Find where the given text appears and provide that cell's center as (x, y) coordinate. 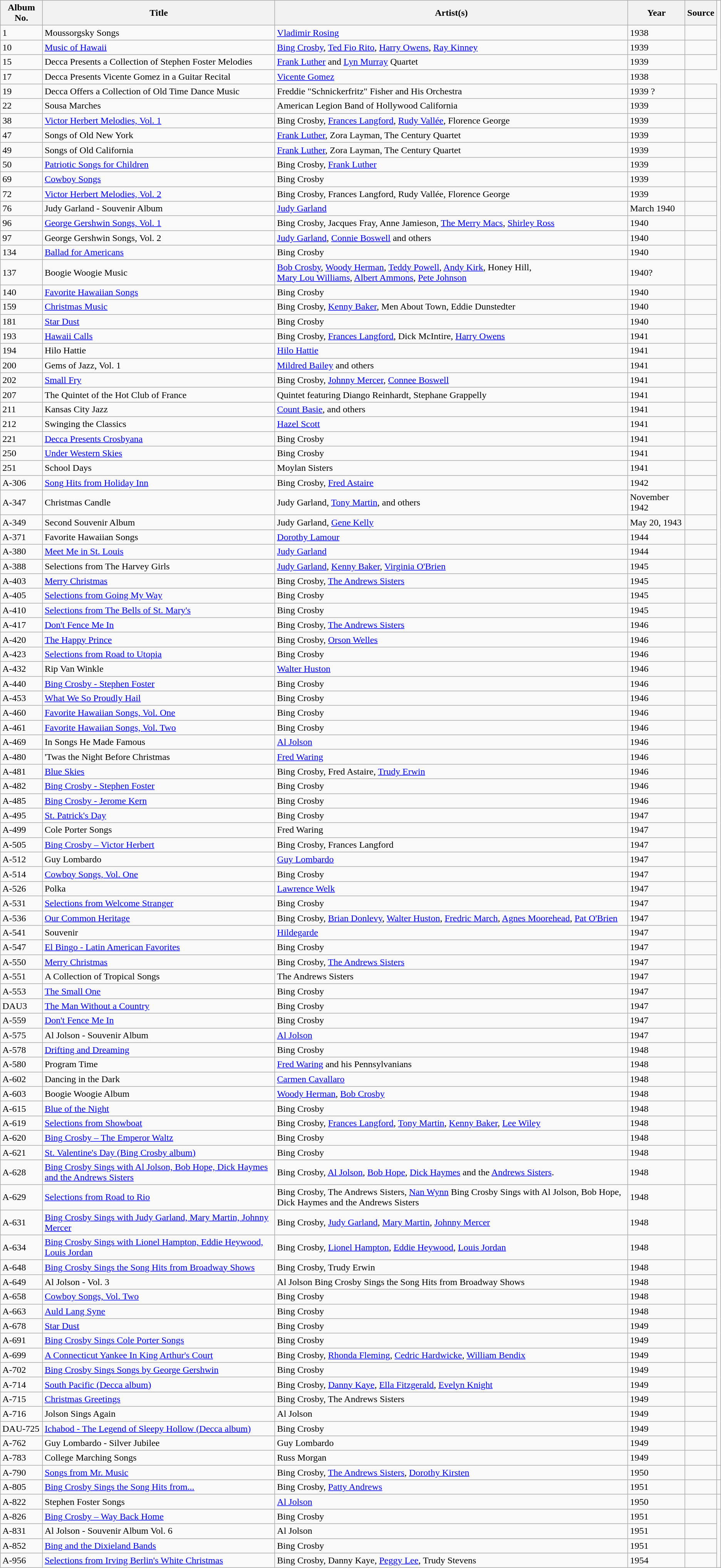
A-541 (22, 933)
Artist(s) (451, 13)
A-831 (22, 1531)
Judy Garland, Gene Kelly (451, 522)
A-619 (22, 1123)
A-649 (22, 1282)
A-559 (22, 1021)
Decca Offers a Collection of Old Time Dance Music (159, 91)
Guy Lombardo - Silver Jubilee (159, 1443)
Cowboy Songs, Vol. One (159, 874)
Bing Crosby, Fred Astaire, Trudy Erwin (451, 771)
Decca Presents Crosbyana (159, 438)
March 1940 (656, 209)
A-602 (22, 1079)
A-453 (22, 698)
Bing Crosby Sings the Song Hits from Broadway Shows (159, 1267)
A-790 (22, 1473)
Under Western Skies (159, 453)
Bing Crosby Sings with Judy Garland, Mary Martin, Johnny Mercer (159, 1223)
Bing and the Dixieland Bands (159, 1546)
Bing Crosby, Patty Andrews (451, 1487)
Songs of Old New York (159, 135)
South Pacific (Decca album) (159, 1384)
A-469 (22, 742)
Selections from Road to Utopia (159, 654)
The Andrews Sisters (451, 977)
Stephen Foster Songs (159, 1502)
Bing Crosby, Fred Astaire (451, 483)
Selections from The Bells of St. Mary's (159, 610)
Bing Crosby Sings Cole Porter Songs (159, 1340)
A-480 (22, 757)
A-699 (22, 1355)
50 (22, 164)
A-547 (22, 947)
194 (22, 351)
Victor Herbert Melodies, Vol. 2 (159, 194)
251 (22, 468)
Bing Crosby, Trudy Erwin (451, 1267)
A-417 (22, 625)
May 20, 1943 (656, 522)
Bing Crosby, Orson Welles (451, 639)
A-580 (22, 1064)
49 (22, 150)
69 (22, 179)
Favorite Hawaiian Songs, Vol. One (159, 713)
Moylan Sisters (451, 468)
Bing Crosby, Danny Kaye, Ella Fitzgerald, Evelyn Knight (451, 1384)
Boogie Woogie Album (159, 1094)
Cole Porter Songs (159, 830)
Judy Garland - Souvenir Album (159, 209)
Program Time (159, 1064)
Selections from Welcome Stranger (159, 903)
250 (22, 453)
A-499 (22, 830)
Sousa Marches (159, 106)
A-663 (22, 1311)
Album No. (22, 13)
Selections from Irving Berlin's White Christmas (159, 1560)
A-306 (22, 483)
A-629 (22, 1197)
El Bingo - Latin American Favorites (159, 947)
Bing Crosby, Judy Garland, Mary Martin, Johnny Mercer (451, 1223)
Our Common Heritage (159, 918)
A-550 (22, 962)
November 1942 (656, 503)
193 (22, 336)
A Collection of Tropical Songs (159, 977)
Patriotic Songs for Children (159, 164)
Selections from Going My Way (159, 596)
Swinging the Classics (159, 424)
212 (22, 424)
Decca Presents a Collection of Stephen Foster Melodies (159, 62)
Songs from Mr. Music (159, 1473)
Bing Crosby, The Andrews Sisters, Nan Wynn Bing Crosby Sings with Al Jolson, Bob Hope, Dick Haymes and the Andrews Sisters (451, 1197)
Hawaii Calls (159, 336)
Auld Lang Syne (159, 1311)
47 (22, 135)
George Gershwin Songs, Vol. 2 (159, 238)
Gems of Jazz, Vol. 1 (159, 365)
The Man Without a Country (159, 1006)
Rip Van Winkle (159, 669)
Jolson Sings Again (159, 1414)
A-388 (22, 566)
Woody Herman, Bob Crosby (451, 1094)
A-805 (22, 1487)
Frank Luther and Lyn Murray Quartet (451, 62)
Selections from Showboat (159, 1123)
A-514 (22, 874)
A-553 (22, 991)
Bing Crosby, Rhonda Fleming, Cedric Hardwicke, William Bendix (451, 1355)
Bing Crosby, Frances Langford, Tony Martin, Kenny Baker, Lee Wiley (451, 1123)
A-658 (22, 1297)
Judy Garland, Kenny Baker, Virginia O'Brien (451, 566)
1940? (656, 273)
In Songs He Made Famous (159, 742)
Vicente Gomez (451, 77)
The Happy Prince (159, 639)
Polka (159, 889)
A-631 (22, 1223)
School Days (159, 468)
A-531 (22, 903)
Bing Crosby Sings with Lionel Hampton, Eddie Heywood, Louis Jordan (159, 1247)
A-536 (22, 918)
A-822 (22, 1502)
Al Jolson Bing Crosby Sings the Song Hits from Broadway Shows (451, 1282)
A-420 (22, 639)
DAU3 (22, 1006)
72 (22, 194)
A-634 (22, 1247)
Count Basie, and others (451, 409)
Favorite Hawaiian Songs, Vol. Two (159, 728)
A-495 (22, 815)
George Gershwin Songs, Vol. 1 (159, 223)
181 (22, 321)
Small Fry (159, 380)
A-603 (22, 1094)
A-410 (22, 610)
Title (159, 13)
A-575 (22, 1035)
A-628 (22, 1173)
Bing Crosby Sings Songs by George Gershwin (159, 1370)
22 (22, 106)
A-481 (22, 771)
Drifting and Dreaming (159, 1050)
Dancing in the Dark (159, 1079)
38 (22, 120)
Freddie "Schnickerfritz" Fisher and His Orchestra (451, 91)
A-702 (22, 1370)
Kansas City Jazz (159, 409)
A Connecticut Yankee In King Arthur's Court (159, 1355)
Boogie Woogie Music (159, 273)
Bing Crosby, Danny Kaye, Peggy Lee, Trudy Stevens (451, 1560)
A-347 (22, 503)
A-615 (22, 1108)
A-505 (22, 845)
Lawrence Welk (451, 889)
A-371 (22, 537)
Quintet featuring Diango Reinhardt, Stephane Grappelly (451, 395)
A-620 (22, 1138)
Souvenir (159, 933)
Christmas Greetings (159, 1399)
Bing Crosby, Ted Fio Rito, Harry Owens, Ray Kinney (451, 47)
Source (701, 13)
76 (22, 209)
1942 (656, 483)
Vladimir Rosing (451, 33)
1954 (656, 1560)
A-432 (22, 669)
200 (22, 365)
Carmen Cavallaro (451, 1079)
134 (22, 253)
A-482 (22, 786)
A-485 (22, 801)
Judy Garland, Tony Martin, and others (451, 503)
A-826 (22, 1516)
Bing Crosby, Kenny Baker, Men About Town, Eddie Dunstedter (451, 307)
Victor Herbert Melodies, Vol. 1 (159, 120)
Ballad for Americans (159, 253)
Christmas Music (159, 307)
Selections from The Harvey Girls (159, 566)
Bing Crosby – The Emperor Waltz (159, 1138)
1939 ? (656, 91)
A-526 (22, 889)
A-691 (22, 1340)
Blue Skies (159, 771)
Cowboy Songs (159, 179)
The Quintet of the Hot Club of France (159, 395)
A-405 (22, 596)
A-423 (22, 654)
Bing Crosby, Jacques Fray, Anne Jamieson, The Merry Macs, Shirley Ross (451, 223)
Song Hits from Holiday Inn (159, 483)
Bing Crosby, Brian Donlevy, Walter Huston, Fredric March, Agnes Moorehead, Pat O'Brien (451, 918)
A-621 (22, 1152)
A-551 (22, 977)
A-349 (22, 522)
159 (22, 307)
19 (22, 91)
A-956 (22, 1560)
A-380 (22, 552)
A-852 (22, 1546)
Dorothy Lamour (451, 537)
211 (22, 409)
A-678 (22, 1326)
Songs of Old California (159, 150)
140 (22, 292)
97 (22, 238)
Moussorgsky Songs (159, 33)
Bing Crosby, Frances Langford, Dick McIntire, Harry Owens (451, 336)
Bing Crosby Sings the Song Hits from... (159, 1487)
Christmas Candle (159, 503)
Selections from Road to Rio (159, 1197)
A-783 (22, 1458)
A-648 (22, 1267)
Ichabod - The Legend of Sleepy Hollow (Decca album) (159, 1429)
202 (22, 380)
College Marching Songs (159, 1458)
DAU-725 (22, 1429)
Bing Crosby, Frank Luther (451, 164)
Al Jolson - Souvenir Album Vol. 6 (159, 1531)
96 (22, 223)
American Legion Band of Hollywood California (451, 106)
Hildegarde (451, 933)
A-715 (22, 1399)
Year (656, 13)
St. Patrick's Day (159, 815)
Al Jolson - Souvenir Album (159, 1035)
1 (22, 33)
207 (22, 395)
Meet Me in St. Louis (159, 552)
'Twas the Night Before Christmas (159, 757)
Walter Huston (451, 669)
Bing Crosby, Al Jolson, Bob Hope, Dick Haymes and the Andrews Sisters. (451, 1173)
Decca Presents Vicente Gomez in a Guitar Recital (159, 77)
Blue of the Night (159, 1108)
Bob Crosby, Woody Herman, Teddy Powell, Andy Kirk, Honey Hill, Mary Lou Williams, Albert Ammons, Pete Johnson (451, 273)
Bing Crosby, Lionel Hampton, Eddie Heywood, Louis Jordan (451, 1247)
Bing Crosby, Frances Langford (451, 845)
Russ Morgan (451, 1458)
A-714 (22, 1384)
What We So Proudly Hail (159, 698)
Bing Crosby, Johnny Mercer, Connee Boswell (451, 380)
Cowboy Songs, Vol. Two (159, 1297)
Mildred Bailey and others (451, 365)
Bing Crosby – Way Back Home (159, 1516)
Hazel Scott (451, 424)
Al Jolson - Vol. 3 (159, 1282)
The Small One (159, 991)
Bing Crosby – Victor Herbert (159, 845)
A-716 (22, 1414)
Bing Crosby Sings with Al Jolson, Bob Hope, Dick Haymes and the Andrews Sisters (159, 1173)
A-403 (22, 581)
A-440 (22, 683)
A-578 (22, 1050)
A-460 (22, 713)
Judy Garland, Connie Boswell and others (451, 238)
Bing Crosby - Jerome Kern (159, 801)
Fred Waring and his Pennsylvanians (451, 1064)
St. Valentine's Day (Bing Crosby album) (159, 1152)
137 (22, 273)
A-512 (22, 859)
Bing Crosby, The Andrews Sisters, Dorothy Kirsten (451, 1473)
A-762 (22, 1443)
221 (22, 438)
17 (22, 77)
Second Souvenir Album (159, 522)
Music of Hawaii (159, 47)
10 (22, 47)
15 (22, 62)
A-461 (22, 728)
